From the cell containing the given text, extract its center point as [X, Y] coordinate. 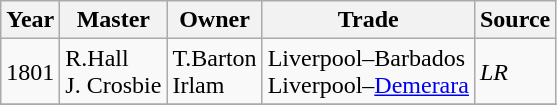
T.BartonIrlam [214, 72]
1801 [30, 72]
Year [30, 20]
Liverpool–BarbadosLiverpool–Demerara [368, 72]
Source [514, 20]
LR [514, 72]
R.HallJ. Crosbie [114, 72]
Trade [368, 20]
Owner [214, 20]
Master [114, 20]
